Find where the given text appears and provide that cell's center as (X, Y) coordinate. 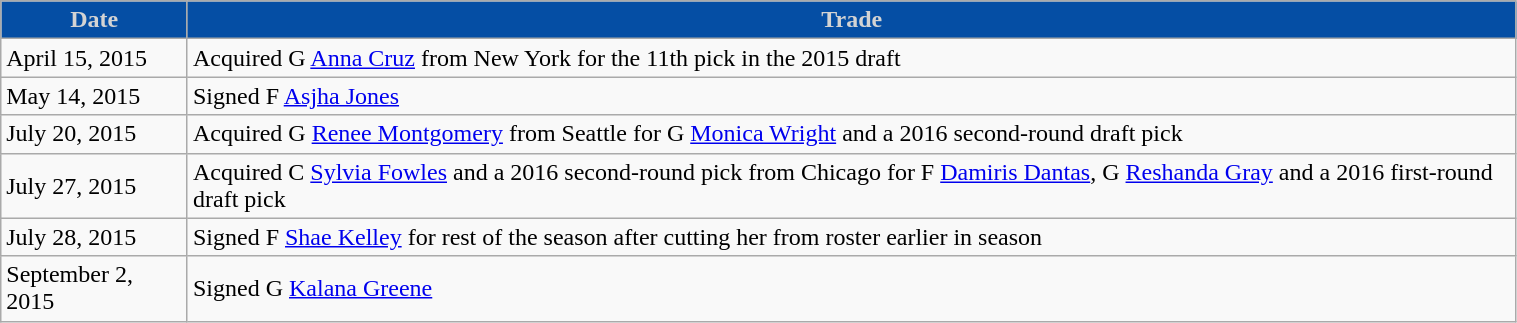
April 15, 2015 (94, 58)
Signed F Asjha Jones (852, 96)
September 2, 2015 (94, 288)
Signed F Shae Kelley for rest of the season after cutting her from roster earlier in season (852, 237)
Signed G Kalana Greene (852, 288)
Trade (852, 20)
July 27, 2015 (94, 186)
July 28, 2015 (94, 237)
Acquired C Sylvia Fowles and a 2016 second-round pick from Chicago for F Damiris Dantas, G Reshanda Gray and a 2016 first-round draft pick (852, 186)
May 14, 2015 (94, 96)
Date (94, 20)
July 20, 2015 (94, 134)
Acquired G Anna Cruz from New York for the 11th pick in the 2015 draft (852, 58)
Acquired G Renee Montgomery from Seattle for G Monica Wright and a 2016 second-round draft pick (852, 134)
